Identify which cell holds the provided text, then report its [x, y] central coordinate. 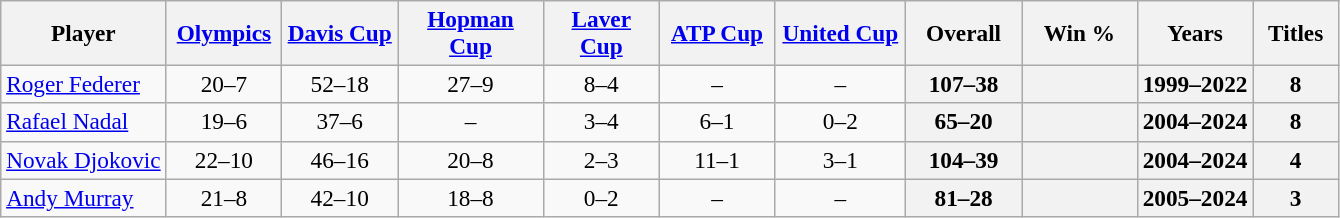
81–28 [964, 197]
4 [1296, 160]
Andy Murray [84, 197]
Roger Federer [84, 84]
3–4 [601, 122]
21–8 [224, 197]
37–6 [340, 122]
Years [1195, 32]
18–8 [471, 197]
Novak Djokovic [84, 160]
3–1 [840, 160]
2–3 [601, 160]
Overall [964, 32]
Win % [1080, 32]
20–8 [471, 160]
27–9 [471, 84]
Olympics [224, 32]
Titles [1296, 32]
52–18 [340, 84]
19–6 [224, 122]
3 [1296, 197]
11–1 [717, 160]
46–16 [340, 160]
20–7 [224, 84]
2005–2024 [1195, 197]
42–10 [340, 197]
Laver Cup [601, 32]
1999–2022 [1195, 84]
107–38 [964, 84]
104–39 [964, 160]
Hopman Cup [471, 32]
65–20 [964, 122]
Rafael Nadal [84, 122]
United Cup [840, 32]
Player [84, 32]
ATP Cup [717, 32]
Davis Cup [340, 32]
8–4 [601, 84]
22–10 [224, 160]
6–1 [717, 122]
